Pinpoint the cell where the given text exists, returning its [X, Y] midpoint coordinate. 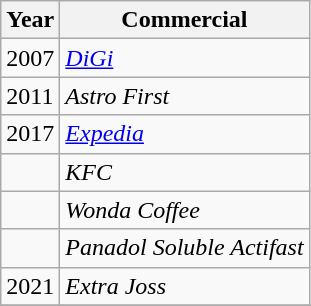
Wonda Coffee [184, 210]
Astro First [184, 96]
Commercial [184, 20]
2007 [30, 58]
2011 [30, 96]
Extra Joss [184, 286]
DiGi [184, 58]
Year [30, 20]
Expedia [184, 134]
Panadol Soluble Actifast [184, 248]
2021 [30, 286]
KFC [184, 172]
2017 [30, 134]
